For the text-containing cell, return its midpoint in (x, y) coordinate format. 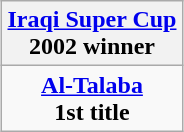
Iraqi Super Cup2002 winner (92, 34)
Al-Talaba1st title (92, 98)
